Pinpoint the cell where the given text exists, returning its [x, y] midpoint coordinate. 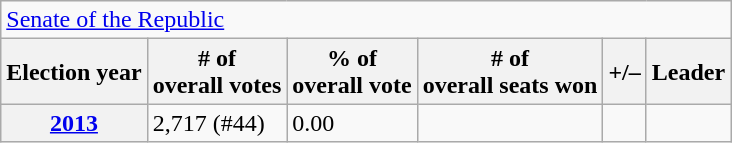
0.00 [352, 123]
# ofoverall seats won [510, 72]
Election year [74, 72]
% ofoverall vote [352, 72]
2013 [74, 123]
Senate of the Republic [366, 20]
# ofoverall votes [217, 72]
+/– [624, 72]
Leader [688, 72]
2,717 (#44) [217, 123]
